Find where the given text appears and provide that cell's center as [X, Y] coordinate. 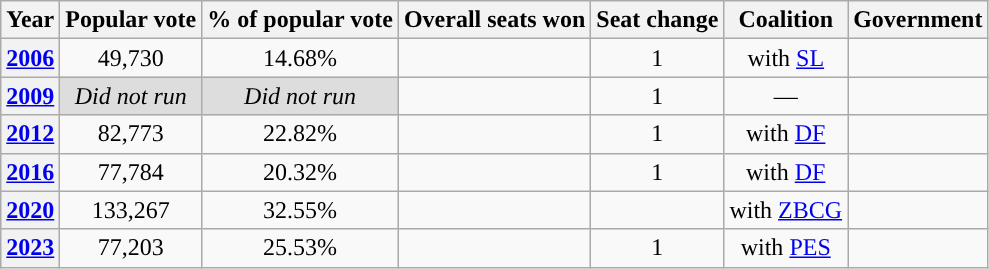
% of popular vote [300, 20]
Popular vote [131, 20]
Government [918, 20]
2009 [30, 96]
Seat change [658, 20]
25.53% [300, 248]
2012 [30, 134]
2020 [30, 210]
20.32% [300, 172]
133,267 [131, 210]
32.55% [300, 210]
2016 [30, 172]
Coalition [786, 20]
with SL [786, 58]
22.82% [300, 134]
— [786, 96]
with ZBCG [786, 210]
2006 [30, 58]
2023 [30, 248]
14.68% [300, 58]
Overall seats won [494, 20]
82,773 [131, 134]
Year [30, 20]
49,730 [131, 58]
with PES [786, 248]
77,784 [131, 172]
77,203 [131, 248]
